Identify which cell holds the provided text, then report its (x, y) central coordinate. 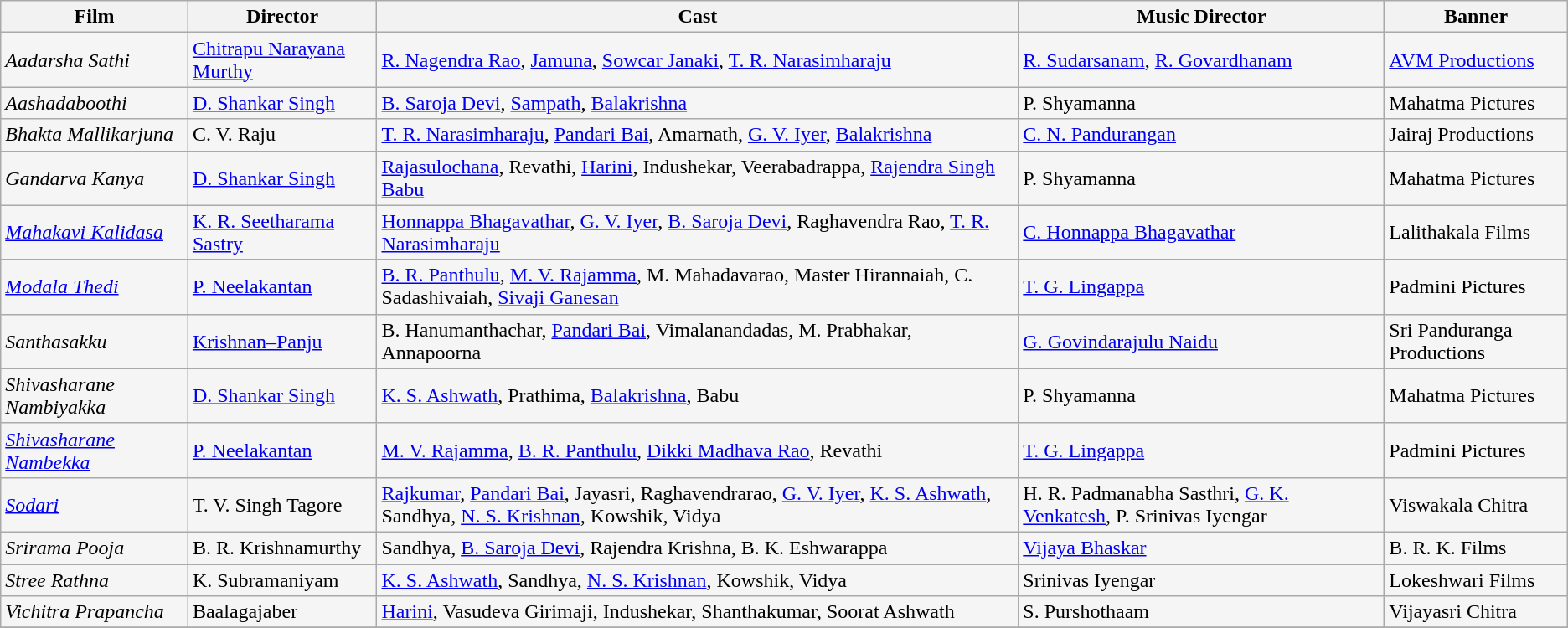
Film (95, 17)
T. R. Narasimharaju, Pandari Bai, Amarnath, G. V. Iyer, Balakrishna (698, 135)
Aashadaboothi (95, 103)
Lokeshwari Films (1476, 580)
B. Saroja Devi, Sampath, Balakrishna (698, 103)
Aadarsha Sathi (95, 60)
S. Purshothaam (1201, 612)
B. R. Panthulu, M. V. Rajamma, M. Mahadavarao, Master Hirannaiah, C. Sadashivaiah, Sivaji Ganesan (698, 286)
Lalithakala Films (1476, 233)
Modala Thedi (95, 286)
Sandhya, B. Saroja Devi, Rajendra Krishna, B. K. Eshwarappa (698, 548)
Srirama Pooja (95, 548)
K. S. Ashwath, Sandhya, N. S. Krishnan, Kowshik, Vidya (698, 580)
Shivasharane Nambekka (95, 450)
K. Subramaniyam (282, 580)
Gandarva Kanya (95, 178)
AVM Productions (1476, 60)
Rajasulochana, Revathi, Harini, Indushekar, Veerabadrappa, Rajendra Singh Babu (698, 178)
K. R. Seetharama Sastry (282, 233)
Rajkumar, Pandari Bai, Jayasri, Raghavendrarao, G. V. Iyer, K. S. Ashwath, Sandhya, N. S. Krishnan, Kowshik, Vidya (698, 504)
Vichitra Prapancha (95, 612)
Viswakala Chitra (1476, 504)
Harini, Vasudeva Girimaji, Indushekar, Shanthakumar, Soorat Ashwath (698, 612)
G. Govindarajulu Naidu (1201, 342)
Stree Rathna (95, 580)
K. S. Ashwath, Prathima, Balakrishna, Babu (698, 395)
Vijaya Bhaskar (1201, 548)
B. R. Krishnamurthy (282, 548)
Shivasharane Nambiyakka (95, 395)
B. Hanumanthachar, Pandari Bai, Vimalanandadas, M. Prabhakar, Annapoorna (698, 342)
T. V. Singh Tagore (282, 504)
Cast (698, 17)
Sodari (95, 504)
Jairaj Productions (1476, 135)
Santhasakku (95, 342)
Honnappa Bhagavathar, G. V. Iyer, B. Saroja Devi, Raghavendra Rao, T. R. Narasimharaju (698, 233)
Music Director (1201, 17)
C. N. Pandurangan (1201, 135)
Mahakavi Kalidasa (95, 233)
C. Honnappa Bhagavathar (1201, 233)
Baalagajaber (282, 612)
Director (282, 17)
Bhakta Mallikarjuna (95, 135)
C. V. Raju (282, 135)
Krishnan–Panju (282, 342)
Banner (1476, 17)
B. R. K. Films (1476, 548)
R. Nagendra Rao, Jamuna, Sowcar Janaki, T. R. Narasimharaju (698, 60)
R. Sudarsanam, R. Govardhanam (1201, 60)
Chitrapu Narayana Murthy (282, 60)
Vijayasri Chitra (1476, 612)
Srinivas Iyengar (1201, 580)
H. R. Padmanabha Sasthri, G. K. Venkatesh, P. Srinivas Iyengar (1201, 504)
Sri Panduranga Productions (1476, 342)
M. V. Rajamma, B. R. Panthulu, Dikki Madhava Rao, Revathi (698, 450)
